Determine the [x, y] coordinate at the center of the cell enclosing the given text.  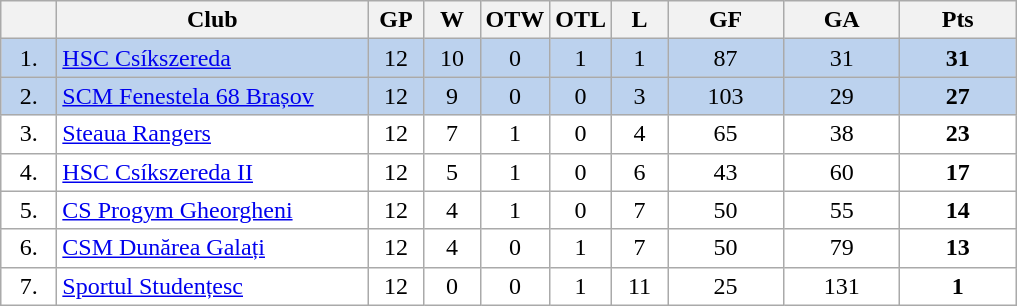
5. [29, 210]
OTW [515, 20]
38 [842, 134]
4. [29, 172]
3 [640, 96]
2. [29, 96]
6. [29, 248]
GA [842, 20]
HSC Csíkszereda II [212, 172]
65 [726, 134]
Sportul Studențesc [212, 286]
23 [958, 134]
9 [452, 96]
Club [212, 20]
60 [842, 172]
1. [29, 58]
43 [726, 172]
29 [842, 96]
Pts [958, 20]
W [452, 20]
GF [726, 20]
OTL [581, 20]
CS Progym Gheorgheni [212, 210]
14 [958, 210]
87 [726, 58]
5 [452, 172]
10 [452, 58]
13 [958, 248]
27 [958, 96]
CSM Dunărea Galați [212, 248]
GP [396, 20]
SCM Fenestela 68 Brașov [212, 96]
79 [842, 248]
131 [842, 286]
55 [842, 210]
103 [726, 96]
3. [29, 134]
7. [29, 286]
25 [726, 286]
Steaua Rangers [212, 134]
11 [640, 286]
6 [640, 172]
HSC Csíkszereda [212, 58]
L [640, 20]
17 [958, 172]
